Pinpoint the cell where the given text exists, returning its [x, y] midpoint coordinate. 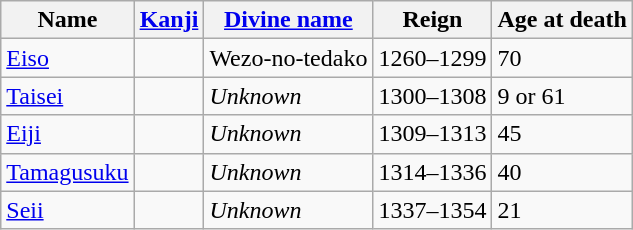
Seii [68, 210]
Wezo-no-tedako [288, 58]
21 [562, 210]
1309–1313 [432, 134]
Age at death [562, 20]
Tamagusuku [68, 172]
1314–1336 [432, 172]
70 [562, 58]
Divine name [288, 20]
9 or 61 [562, 96]
Taisei [68, 96]
Reign [432, 20]
Eiji [68, 134]
45 [562, 134]
1300–1308 [432, 96]
Eiso [68, 58]
1337–1354 [432, 210]
40 [562, 172]
Name [68, 20]
1260–1299 [432, 58]
Kanji [169, 20]
